Capture the cell that displays the provided text and extract its (X, Y) central coordinate. 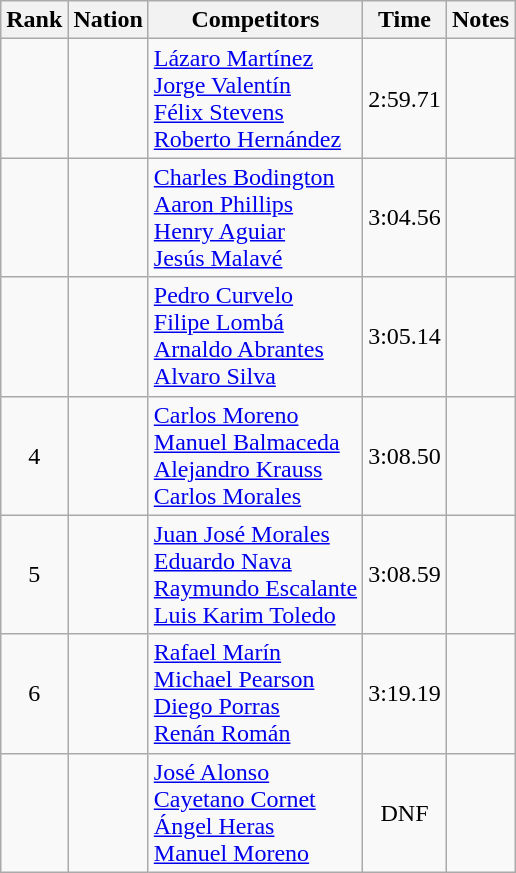
Notes (480, 20)
Time (405, 20)
3:19.19 (405, 694)
5 (34, 574)
3:05.14 (405, 336)
Carlos MorenoManuel BalmacedaAlejandro KraussCarlos Morales (255, 456)
3:04.56 (405, 218)
3:08.50 (405, 456)
Juan José MoralesEduardo NavaRaymundo EscalanteLuis Karim Toledo (255, 574)
Pedro CurveloFilipe LombáArnaldo AbrantesAlvaro Silva (255, 336)
Lázaro MartínezJorge ValentínFélix StevensRoberto Hernández (255, 98)
Competitors (255, 20)
4 (34, 456)
Rafael MarínMichael PearsonDiego PorrasRenán Román (255, 694)
José AlonsoCayetano CornetÁngel HerasManuel Moreno (255, 812)
Nation (108, 20)
6 (34, 694)
3:08.59 (405, 574)
Charles BodingtonAaron PhillipsHenry AguiarJesús Malavé (255, 218)
Rank (34, 20)
2:59.71 (405, 98)
DNF (405, 812)
